Determine the (X, Y) coordinate at the center of the cell enclosing the given text.  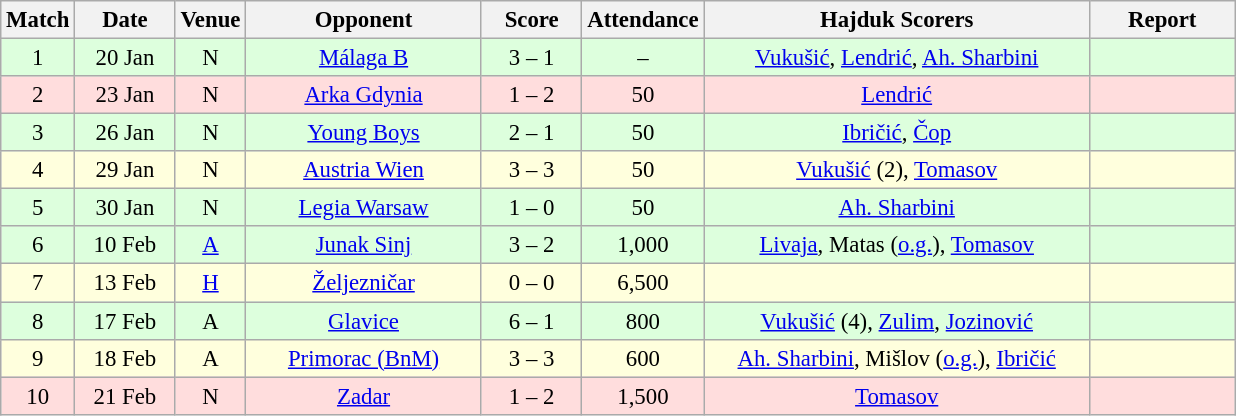
Match (38, 20)
Vukušić (2), Tomasov (897, 170)
21 Feb (126, 396)
8 (38, 321)
3 – 2 (532, 245)
17 Feb (126, 321)
6,500 (643, 283)
3 (38, 133)
10 Feb (126, 245)
1 – 0 (532, 208)
Ibričić, Čop (897, 133)
Hajduk Scorers (897, 20)
Venue (210, 20)
Arka Gdynia (364, 95)
6 (38, 245)
Glavice (364, 321)
0 – 0 (532, 283)
2 – 1 (532, 133)
Opponent (364, 20)
9 (38, 358)
Junak Sinj (364, 245)
Željezničar (364, 283)
800 (643, 321)
13 Feb (126, 283)
Málaga B (364, 58)
10 (38, 396)
20 Jan (126, 58)
Ah. Sharbini (897, 208)
Score (532, 20)
1,500 (643, 396)
23 Jan (126, 95)
H (210, 283)
4 (38, 170)
1 (38, 58)
Zadar (364, 396)
600 (643, 358)
Young Boys (364, 133)
18 Feb (126, 358)
Austria Wien (364, 170)
7 (38, 283)
Lendrić (897, 95)
5 (38, 208)
Ah. Sharbini, Mišlov (o.g.), Ibričić (897, 358)
Livaja, Matas (o.g.), Tomasov (897, 245)
2 (38, 95)
26 Jan (126, 133)
29 Jan (126, 170)
Primorac (BnM) (364, 358)
Report (1162, 20)
Attendance (643, 20)
Legia Warsaw (364, 208)
1,000 (643, 245)
30 Jan (126, 208)
– (643, 58)
Date (126, 20)
6 – 1 (532, 321)
Vukušić, Lendrić, Ah. Sharbini (897, 58)
3 – 1 (532, 58)
Vukušić (4), Zulim, Jozinović (897, 321)
Tomasov (897, 396)
